Pinpoint the cell where the given text exists, returning its (x, y) midpoint coordinate. 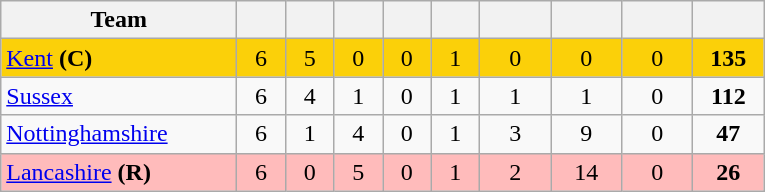
3 (516, 134)
Nottinghamshire (119, 134)
135 (728, 58)
Team (119, 20)
Lancashire (R) (119, 172)
112 (728, 96)
26 (728, 172)
Sussex (119, 96)
2 (516, 172)
Kent (C) (119, 58)
47 (728, 134)
9 (586, 134)
14 (586, 172)
